Search for the cell housing the specified text and yield its (X, Y) center coordinate. 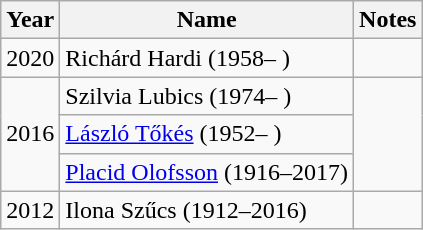
Richárd Hardi (1958– ) (207, 58)
Placid Olofsson (1916–2017) (207, 172)
Year (30, 20)
Notes (388, 20)
2016 (30, 134)
2012 (30, 210)
2020 (30, 58)
Szilvia Lubics (1974– ) (207, 96)
Ilona Szűcs (1912–2016) (207, 210)
Name (207, 20)
László Tőkés (1952– ) (207, 134)
